Provide the [X, Y] coordinate of the cell's center where the given text is located.  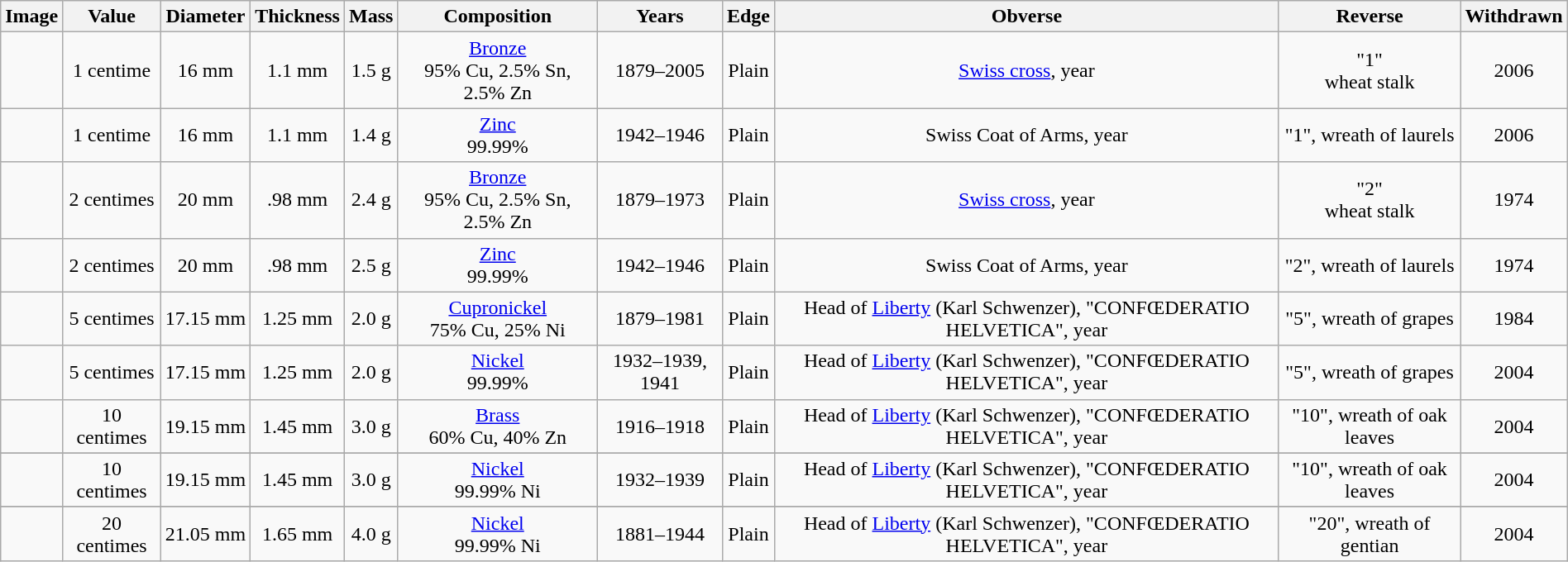
1.5 g [370, 70]
1879–1973 [660, 200]
21.05 mm [205, 534]
Image [31, 17]
Composition [498, 17]
1879–1981 [660, 319]
1932–1939 [660, 479]
"2", wreath of laurels [1370, 264]
Value [112, 17]
1916–1918 [660, 426]
Brass60% Cu, 40% Zn [498, 426]
Cupronickel75% Cu, 25% Ni [498, 319]
Obverse [1026, 17]
2.4 g [370, 200]
1932–1939, 1941 [660, 372]
4.0 g [370, 534]
Years [660, 17]
1984 [1513, 319]
Thickness [298, 17]
"1"wheat stalk [1370, 70]
Withdrawn [1513, 17]
Edge [748, 17]
1.65 mm [298, 534]
Mass [370, 17]
1.4 g [370, 136]
Nickel99.99% [498, 372]
"1", wreath of laurels [1370, 136]
"20", wreath of gentian [1370, 534]
1879–2005 [660, 70]
2.5 g [370, 264]
"2"wheat stalk [1370, 200]
Diameter [205, 17]
1881–1944 [660, 534]
20 centimes [112, 534]
Reverse [1370, 17]
